Extract the (X, Y) coordinate from the center of the cell holding the provided text.  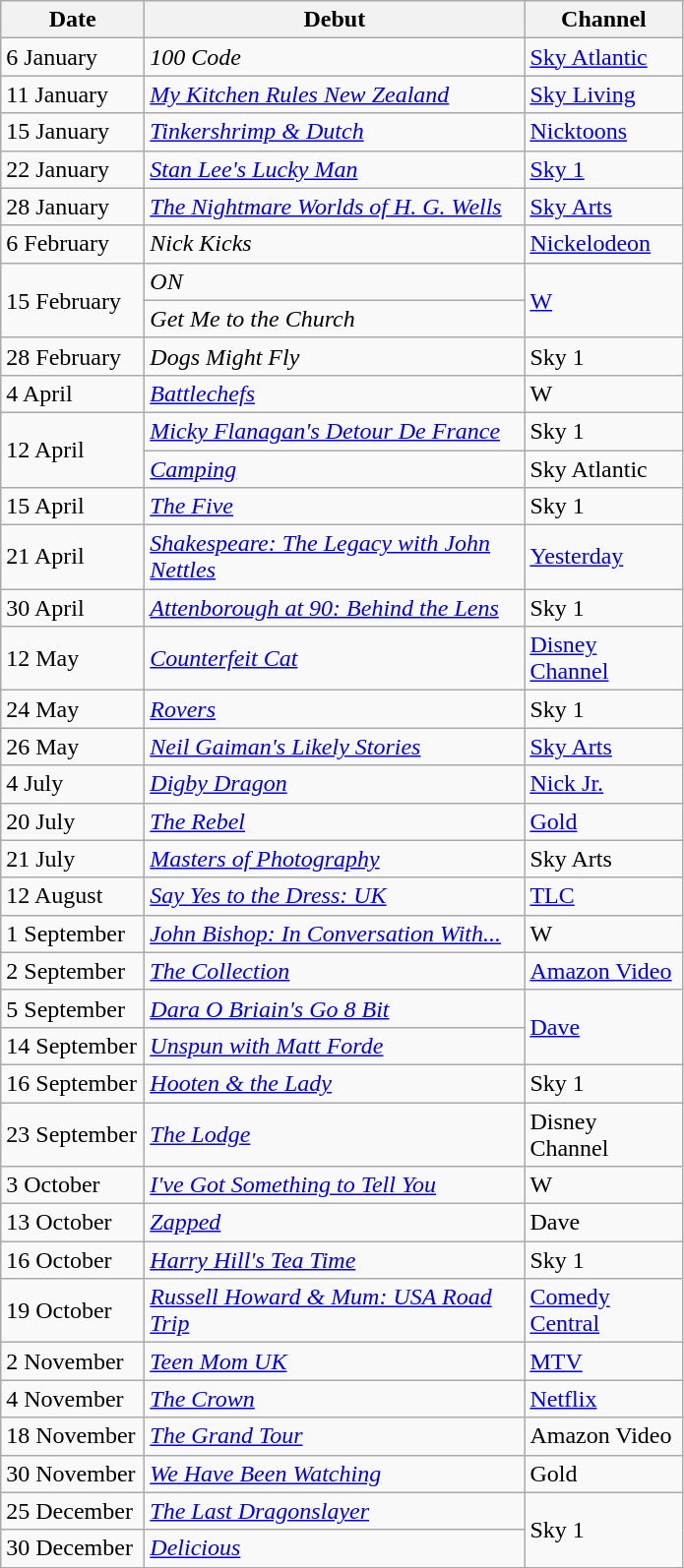
The Lodge (335, 1133)
12 May (73, 659)
Digby Dragon (335, 784)
Rovers (335, 709)
Shakespeare: The Legacy with John Nettles (335, 557)
22 January (73, 169)
21 July (73, 859)
2 November (73, 1361)
15 April (73, 507)
Sky Living (604, 94)
11 January (73, 94)
The Collection (335, 971)
Get Me to the Church (335, 319)
MTV (604, 1361)
30 April (73, 608)
Date (73, 20)
Channel (604, 20)
25 December (73, 1511)
Unspun with Matt Forde (335, 1046)
26 May (73, 747)
24 May (73, 709)
30 December (73, 1548)
Stan Lee's Lucky Man (335, 169)
The Crown (335, 1399)
Nick Kicks (335, 244)
Dogs Might Fly (335, 356)
My Kitchen Rules New Zealand (335, 94)
16 September (73, 1083)
Comedy Central (604, 1310)
2 September (73, 971)
Nickelodeon (604, 244)
TLC (604, 896)
Russell Howard & Mum: USA Road Trip (335, 1310)
Masters of Photography (335, 859)
Tinkershrimp & Dutch (335, 132)
15 February (73, 300)
John Bishop: In Conversation With... (335, 934)
6 January (73, 57)
Counterfeit Cat (335, 659)
Micky Flanagan's Detour De France (335, 431)
Debut (335, 20)
Teen Mom UK (335, 1361)
Delicious (335, 1548)
4 November (73, 1399)
15 January (73, 132)
6 February (73, 244)
3 October (73, 1185)
Nick Jr. (604, 784)
20 July (73, 821)
Battlechefs (335, 393)
100 Code (335, 57)
Hooten & the Lady (335, 1083)
21 April (73, 557)
Dara O Briain's Go 8 Bit (335, 1008)
19 October (73, 1310)
13 October (73, 1223)
30 November (73, 1474)
Yesterday (604, 557)
Camping (335, 469)
Zapped (335, 1223)
4 July (73, 784)
12 August (73, 896)
Nicktoons (604, 132)
16 October (73, 1260)
14 September (73, 1046)
28 February (73, 356)
ON (335, 281)
4 April (73, 393)
1 September (73, 934)
12 April (73, 450)
I've Got Something to Tell You (335, 1185)
Say Yes to the Dress: UK (335, 896)
28 January (73, 207)
The Rebel (335, 821)
23 September (73, 1133)
Attenborough at 90: Behind the Lens (335, 608)
Neil Gaiman's Likely Stories (335, 747)
We Have Been Watching (335, 1474)
The Last Dragonslayer (335, 1511)
The Five (335, 507)
The Nightmare Worlds of H. G. Wells (335, 207)
The Grand Tour (335, 1436)
Netflix (604, 1399)
Harry Hill's Tea Time (335, 1260)
5 September (73, 1008)
18 November (73, 1436)
